Detect which cell encompasses the target text, then output its [X, Y] center coordinate. 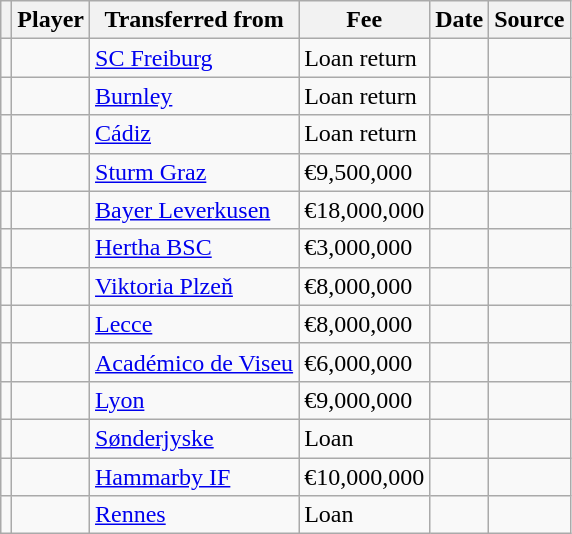
€10,000,000 [364, 477]
Transferred from [194, 20]
Hertha BSC [194, 248]
€9,500,000 [364, 172]
SC Freiburg [194, 58]
Académico de Viseu [194, 362]
Sturm Graz [194, 172]
Date [460, 20]
Lecce [194, 324]
Cádiz [194, 134]
Rennes [194, 515]
Lyon [194, 400]
€9,000,000 [364, 400]
Hammarby IF [194, 477]
Fee [364, 20]
Burnley [194, 96]
Viktoria Plzeň [194, 286]
€18,000,000 [364, 210]
Player [51, 20]
€6,000,000 [364, 362]
€3,000,000 [364, 248]
Sønderjyske [194, 438]
Source [530, 20]
Bayer Leverkusen [194, 210]
